Output the [x, y] coordinate of the center of the cell containing the given text.  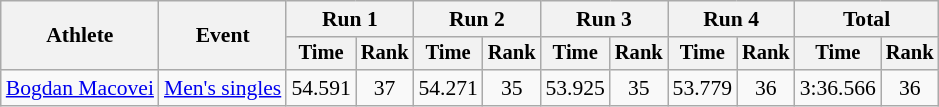
54.591 [320, 88]
Event [222, 36]
Run 3 [604, 19]
Bogdan Macovei [80, 88]
Athlete [80, 36]
Run 2 [476, 19]
3:36.566 [838, 88]
Total [867, 19]
Run 1 [350, 19]
53.925 [574, 88]
53.779 [702, 88]
37 [385, 88]
Men's singles [222, 88]
Run 4 [732, 19]
54.271 [448, 88]
